Return the [x, y] coordinate for the center point of the cell that contains the specified text.  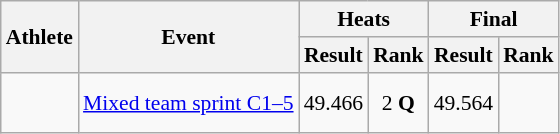
49.466 [334, 102]
2 Q [398, 102]
Mixed team sprint C1–5 [188, 102]
Event [188, 36]
49.564 [464, 102]
Athlete [40, 36]
Final [494, 19]
Heats [364, 19]
